From the cell containing the given text, extract its center point as (X, Y) coordinate. 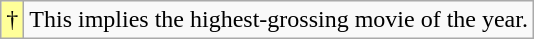
† (12, 20)
This implies the highest-grossing movie of the year. (279, 20)
